Output the [X, Y] coordinate of the center of the cell containing the given text.  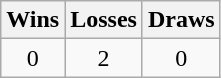
Draws [181, 20]
Losses [104, 20]
2 [104, 58]
Wins [33, 20]
